Provide the (x, y) coordinate of the cell's center where the given text is located.  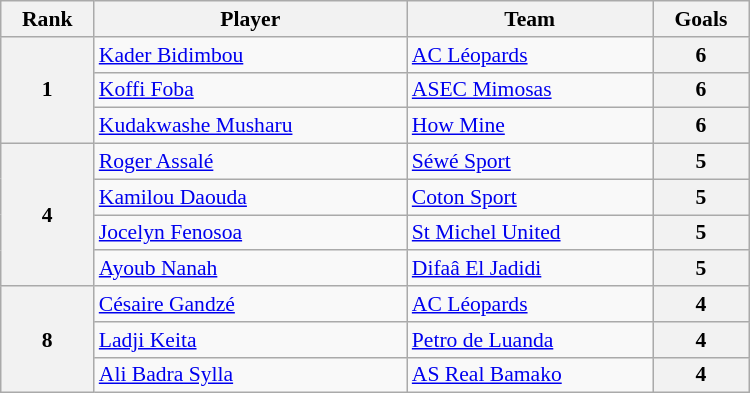
Kader Bidimbou (250, 55)
How Mine (530, 126)
ASEC Mimosas (530, 90)
Ayoub Nanah (250, 269)
Rank (48, 19)
Goals (702, 19)
Ladji Keita (250, 340)
Jocelyn Fenosoa (250, 233)
Koffi Foba (250, 90)
Séwé Sport (530, 162)
8 (48, 340)
Coton Sport (530, 197)
1 (48, 90)
Difaâ El Jadidi (530, 269)
Petro de Luanda (530, 340)
Ali Badra Sylla (250, 375)
St Michel United (530, 233)
AS Real Bamako (530, 375)
Césaire Gandzé (250, 304)
Kamilou Daouda (250, 197)
Player (250, 19)
Kudakwashe Musharu (250, 126)
Team (530, 19)
Roger Assalé (250, 162)
